Provide the [X, Y] coordinate of the cell's center where the given text is located.  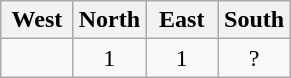
East [182, 20]
? [254, 58]
West [37, 20]
South [254, 20]
North [109, 20]
